Return the [x, y] coordinate for the center point of the cell that contains the specified text.  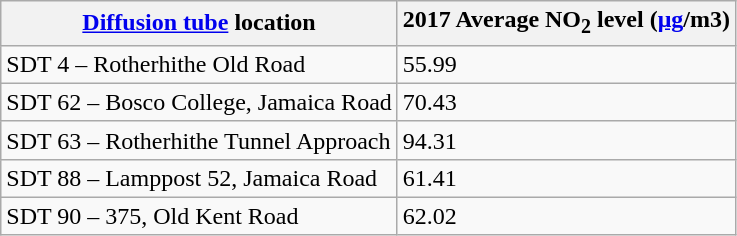
SDT 88 – Lamppost 52, Jamaica Road [200, 178]
62.02 [566, 216]
61.41 [566, 178]
SDT 4 – Rotherhithe Old Road [200, 64]
Diffusion tube location [200, 23]
SDT 90 – 375, Old Kent Road [200, 216]
SDT 63 – Rotherhithe Tunnel Approach [200, 140]
70.43 [566, 102]
55.99 [566, 64]
2017 Average NO2 level (μg/m3) [566, 23]
94.31 [566, 140]
SDT 62 – Bosco College, Jamaica Road [200, 102]
